Output the [X, Y] coordinate of the center of the cell containing the given text.  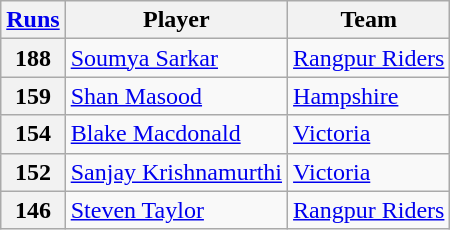
Player [176, 20]
Soumya Sarkar [176, 58]
Sanjay Krishnamurthi [176, 172]
Shan Masood [176, 96]
Hampshire [369, 96]
Blake Macdonald [176, 134]
Team [369, 20]
146 [33, 210]
Runs [33, 20]
152 [33, 172]
Steven Taylor [176, 210]
159 [33, 96]
154 [33, 134]
188 [33, 58]
